Scan for the cell matching the given text and deliver its (X, Y) coordinate at center. 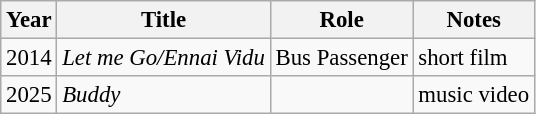
Year (29, 20)
short film (474, 58)
Notes (474, 20)
Let me Go/Ennai Vidu (164, 58)
Role (342, 20)
Title (164, 20)
music video (474, 95)
Buddy (164, 95)
2025 (29, 95)
2014 (29, 58)
Bus Passenger (342, 58)
